Return the (X, Y) coordinate for the center point of the cell that contains the specified text.  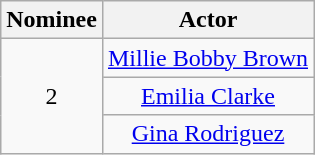
Emilia Clarke (208, 96)
2 (52, 96)
Nominee (52, 20)
Millie Bobby Brown (208, 58)
Gina Rodriguez (208, 134)
Actor (208, 20)
